From the cell containing the given text, extract its center point as (X, Y) coordinate. 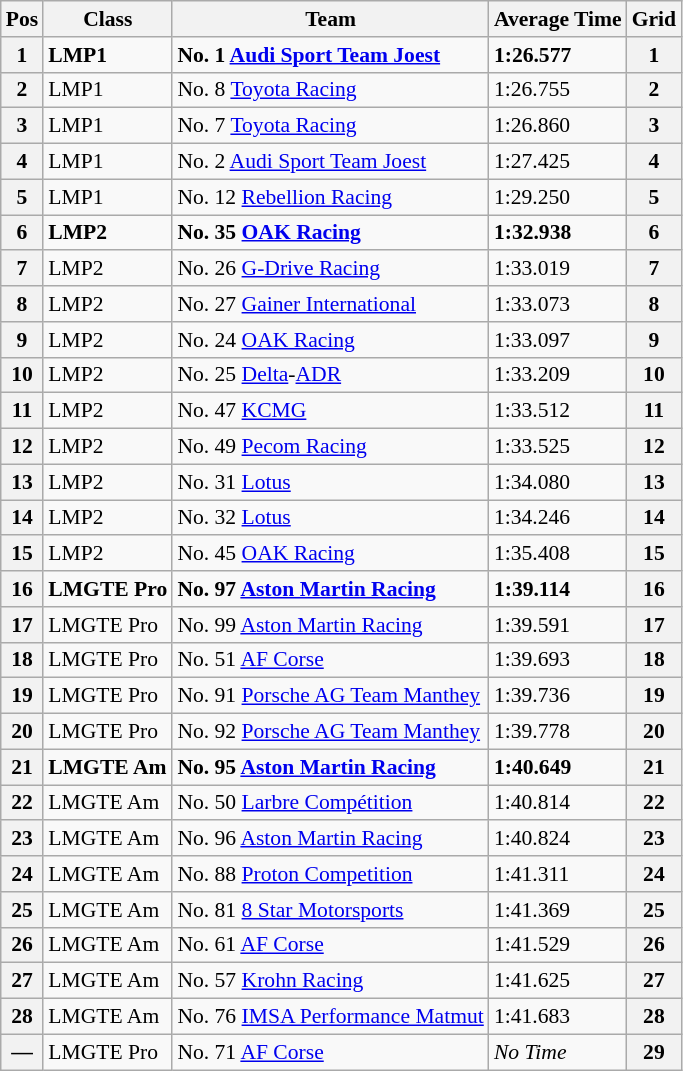
No. 50 Larbre Compétition (330, 803)
1:33.512 (558, 411)
1:41.311 (558, 874)
1:41.625 (558, 981)
1:26.860 (558, 126)
No. 97 Aston Martin Racing (330, 589)
No. 91 Porsche AG Team Manthey (330, 696)
1:33.073 (558, 304)
1:41.529 (558, 945)
No. 57 Krohn Racing (330, 981)
No. 1 Audi Sport Team Joest (330, 55)
Team (330, 19)
1:39.114 (558, 589)
1:40.824 (558, 839)
No. 8 Toyota Racing (330, 90)
No. 51 AF Corse (330, 660)
1:33.525 (558, 447)
Grid (654, 19)
No. 88 Proton Competition (330, 874)
1:39.778 (558, 732)
1:33.209 (558, 375)
No. 47 KCMG (330, 411)
No. 96 Aston Martin Racing (330, 839)
1:33.019 (558, 269)
1:35.408 (558, 554)
No. 81 8 Star Motorsports (330, 910)
No. 12 Rebellion Racing (330, 197)
No Time (558, 1052)
1:33.097 (558, 340)
No. 7 Toyota Racing (330, 126)
No. 2 Audi Sport Team Joest (330, 162)
1:41.683 (558, 1017)
1:40.814 (558, 803)
No. 35 OAK Racing (330, 233)
— (22, 1052)
Average Time (558, 19)
1:39.736 (558, 696)
No. 27 Gainer International (330, 304)
Class (108, 19)
1:34.246 (558, 518)
No. 25 Delta-ADR (330, 375)
No. 24 OAK Racing (330, 340)
No. 71 AF Corse (330, 1052)
1:39.591 (558, 625)
1:29.250 (558, 197)
No. 31 Lotus (330, 482)
No. 76 IMSA Performance Matmut (330, 1017)
No. 99 Aston Martin Racing (330, 625)
No. 61 AF Corse (330, 945)
1:26.755 (558, 90)
1:27.425 (558, 162)
No. 32 Lotus (330, 518)
No. 49 Pecom Racing (330, 447)
Pos (22, 19)
1:41.369 (558, 910)
1:34.080 (558, 482)
No. 92 Porsche AG Team Manthey (330, 732)
No. 45 OAK Racing (330, 554)
1:40.649 (558, 767)
No. 95 Aston Martin Racing (330, 767)
29 (654, 1052)
1:26.577 (558, 55)
1:32.938 (558, 233)
1:39.693 (558, 660)
No. 26 G-Drive Racing (330, 269)
